From the cell containing the given text, extract its center point as [x, y] coordinate. 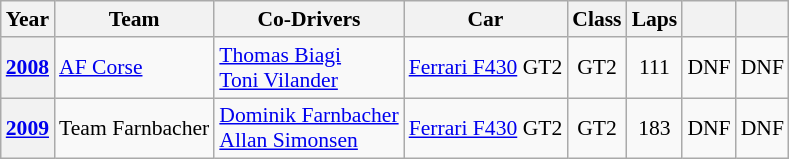
Team [134, 19]
Dominik Farnbacher Allan Simonsen [308, 128]
2009 [28, 128]
Year [28, 19]
AF Corse [134, 68]
Co-Drivers [308, 19]
183 [655, 128]
2008 [28, 68]
Team Farnbacher [134, 128]
Class [596, 19]
Car [486, 19]
111 [655, 68]
Laps [655, 19]
Thomas Biagi Toni Vilander [308, 68]
